Pinpoint the cell where the given text exists, returning its (X, Y) midpoint coordinate. 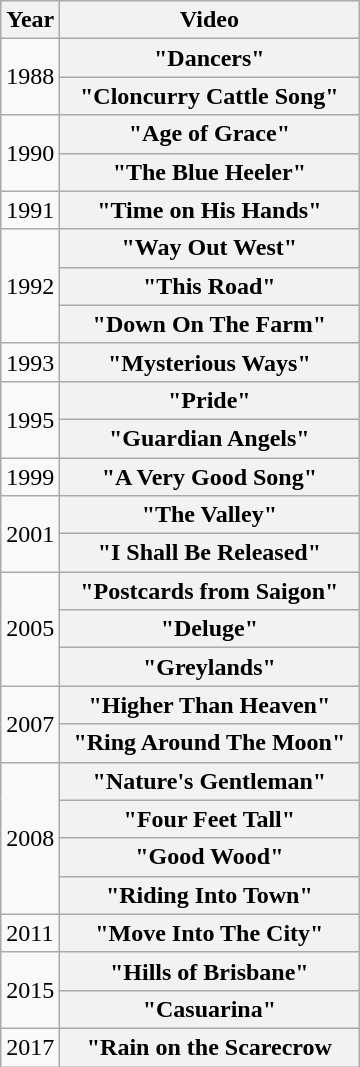
2015 (30, 990)
2011 (30, 933)
"Deluge" (210, 629)
"Hills of Brisbane" (210, 971)
"Riding Into Town" (210, 895)
"Age of Grace" (210, 134)
1991 (30, 210)
"This Road" (210, 286)
"Way Out West" (210, 248)
2017 (30, 1047)
"Greylands" (210, 667)
"Nature's Gentleman" (210, 781)
"Time on His Hands" (210, 210)
2008 (30, 838)
1988 (30, 77)
"Ring Around The Moon" (210, 743)
"Casuarina" (210, 1009)
"Mysterious Ways" (210, 362)
"Guardian Angels" (210, 438)
Video (210, 20)
"Good Wood" (210, 857)
"Down On The Farm" (210, 324)
"Postcards from Saigon" (210, 591)
"Dancers" (210, 58)
1993 (30, 362)
1999 (30, 477)
1990 (30, 153)
1995 (30, 419)
2007 (30, 724)
"Four Feet Tall" (210, 819)
Year (30, 20)
"Cloncurry Cattle Song" (210, 96)
"The Valley" (210, 515)
1992 (30, 286)
"A Very Good Song" (210, 477)
"Pride" (210, 400)
"The Blue Heeler" (210, 172)
2005 (30, 629)
"Rain on the Scarecrow (210, 1047)
"I Shall Be Released" (210, 553)
"Higher Than Heaven" (210, 705)
"Move Into The City" (210, 933)
2001 (30, 534)
